Output the (x, y) coordinate of the center of the cell containing the given text.  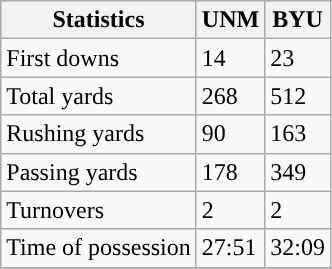
Time of possession (99, 248)
Turnovers (99, 210)
23 (298, 58)
Rushing yards (99, 134)
349 (298, 172)
32:09 (298, 248)
14 (230, 58)
Statistics (99, 20)
178 (230, 172)
163 (298, 134)
Passing yards (99, 172)
First downs (99, 58)
UNM (230, 20)
27:51 (230, 248)
512 (298, 96)
BYU (298, 20)
Total yards (99, 96)
268 (230, 96)
90 (230, 134)
